Scan for the cell matching the given text and deliver its [x, y] coordinate at center. 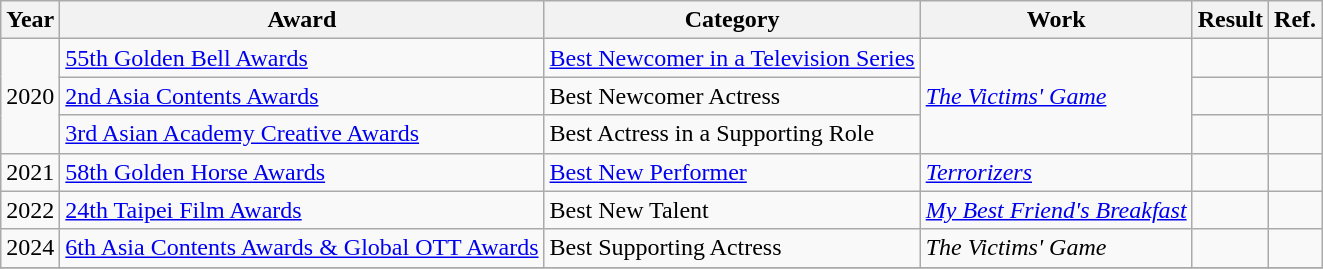
24th Taipei Film Awards [302, 210]
2022 [30, 210]
2021 [30, 172]
2024 [30, 248]
2nd Asia Contents Awards [302, 96]
Award [302, 20]
58th Golden Horse Awards [302, 172]
Best Supporting Actress [732, 248]
Best Newcomer Actress [732, 96]
Best New Performer [732, 172]
Category [732, 20]
Ref. [1296, 20]
Best Actress in a Supporting Role [732, 134]
Work [1056, 20]
Result [1230, 20]
Best New Talent [732, 210]
3rd Asian Academy Creative Awards [302, 134]
My Best Friend's Breakfast [1056, 210]
Best Newcomer in a Television Series [732, 58]
Terrorizers [1056, 172]
55th Golden Bell Awards [302, 58]
6th Asia Contents Awards & Global OTT Awards [302, 248]
Year [30, 20]
2020 [30, 96]
